Find where the given text appears and provide that cell's center as [x, y] coordinate. 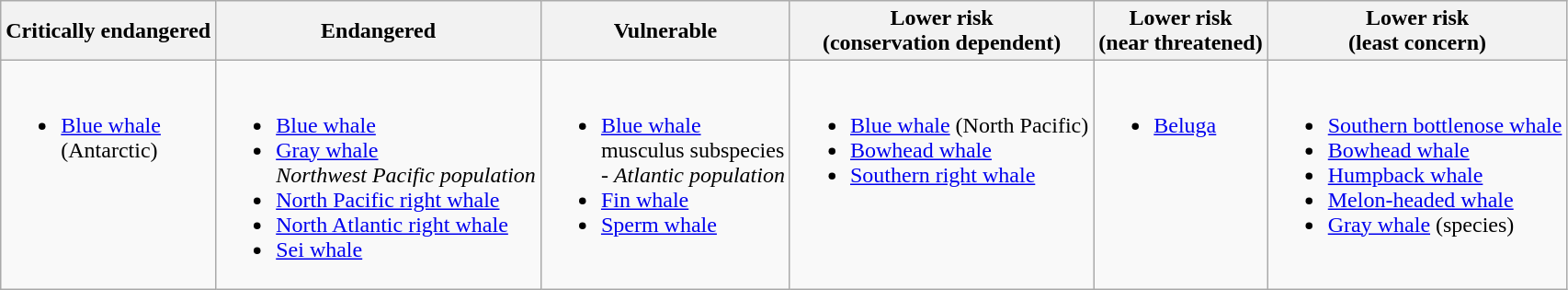
Endangered [379, 31]
Lower risk(near threatened) [1180, 31]
Beluga [1180, 175]
Blue whale (Antarctic) [108, 175]
Southern bottlenose whaleBowhead whaleHumpback whaleMelon-headed whaleGray whale (species) [1417, 175]
Lower risk(least concern) [1417, 31]
Blue whale musculus subspecies - Atlantic populationFin whaleSperm whale [665, 175]
Critically endangered [108, 31]
Vulnerable [665, 31]
Blue whale (North Pacific)Bowhead whaleSouthern right whale [941, 175]
Blue whaleGray whale Northwest Pacific populationNorth Pacific right whaleNorth Atlantic right whaleSei whale [379, 175]
Lower risk(conservation dependent) [941, 31]
